Scan for the cell matching the given text and deliver its (x, y) coordinate at center. 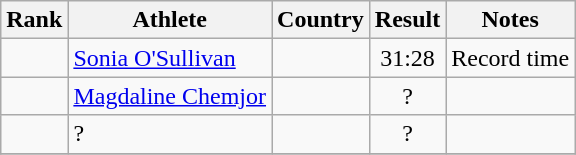
Result (407, 20)
Athlete (170, 20)
Rank (34, 20)
Country (321, 20)
31:28 (407, 58)
Sonia O'Sullivan (170, 58)
Notes (510, 20)
Magdaline Chemjor (170, 96)
Record time (510, 58)
